From the cell containing the given text, extract its center point as [x, y] coordinate. 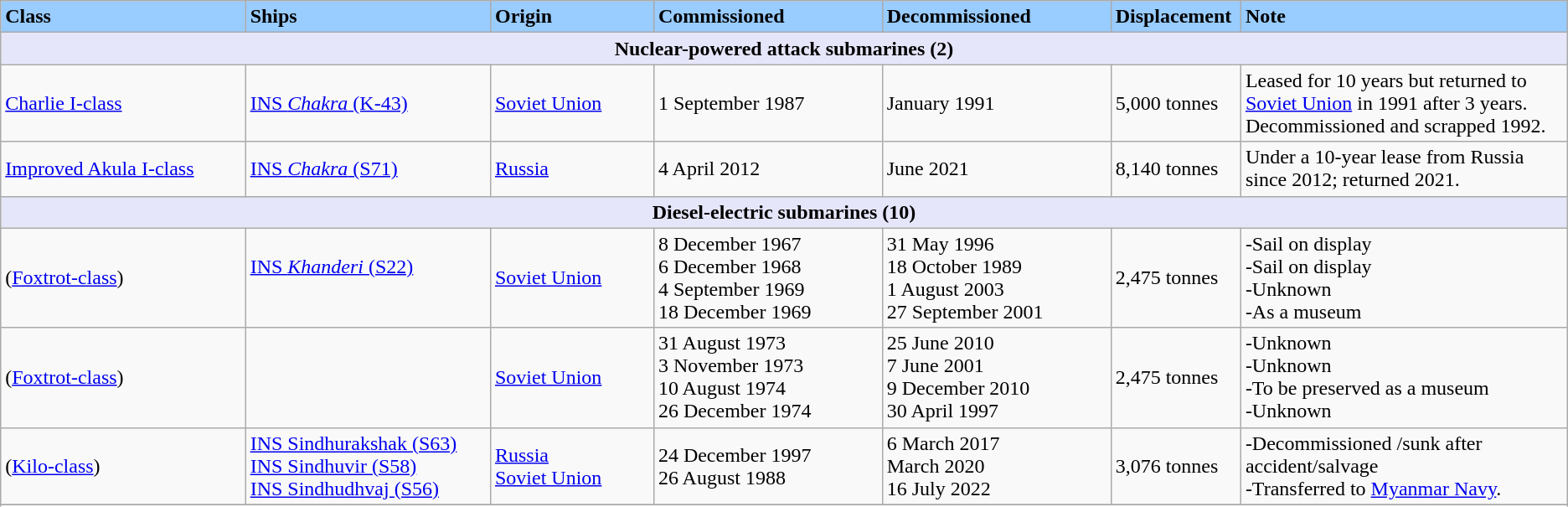
-Unknown -Unknown -To be preserved as a museum -Unknown [1404, 377]
8 December 19676 December 19684 September 196918 December 1969 [767, 278]
Nuclear-powered attack submarines (2) [784, 49]
INS Chakra (K-43) [368, 103]
Improved Akula I-class [123, 169]
Decommissioned [997, 17]
Class [123, 17]
January 1991 [997, 103]
25 June 20107 June 20019 December 201030 April 1997 [997, 377]
31 May 199618 October 19891 August 200327 September 2001 [997, 278]
24 December 199726 August 1988 [767, 466]
6 March 2017March 202016 July 2022 [997, 466]
31 August 19733 November 197310 August 197426 December 1974 [767, 377]
Ships [368, 17]
Commissioned [767, 17]
8,140 tonnes [1176, 169]
5,000 tonnes [1176, 103]
3,076 tonnes [1176, 466]
Diesel-electric submarines (10) [784, 212]
1 September 1987 [767, 103]
INS Sindhurakshak (S63)INS Sindhuvir (S58)INS Sindhudhvaj (S56) [368, 466]
4 April 2012 [767, 169]
Charlie I-class [123, 103]
Under a 10-year lease from Russia since 2012; returned 2021. [1404, 169]
INS Chakra (S71) [368, 169]
(Kilo-class) [123, 466]
-Decommissioned /sunk after accident/salvage -Transferred to Myanmar Navy. [1404, 466]
-Sail on display -Sail on display -Unknown -As a museum [1404, 278]
Note [1404, 17]
Origin [571, 17]
Leased for 10 years but returned to Soviet Union in 1991 after 3 years. Decommissioned and scrapped 1992. [1404, 103]
Russia [571, 169]
RussiaSoviet Union [571, 466]
June 2021 [997, 169]
INS Khanderi (S22) [368, 278]
Displacement [1176, 17]
